Pinpoint the cell where the given text exists, returning its [X, Y] midpoint coordinate. 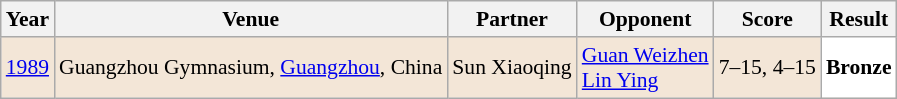
1989 [28, 68]
Venue [250, 19]
Guangzhou Gymnasium, Guangzhou, China [250, 68]
Bronze [859, 68]
Score [768, 19]
Year [28, 19]
Result [859, 19]
Sun Xiaoqing [512, 68]
Opponent [646, 19]
Guan Weizhen Lin Ying [646, 68]
7–15, 4–15 [768, 68]
Partner [512, 19]
